Find where the given text appears and provide that cell's center as (X, Y) coordinate. 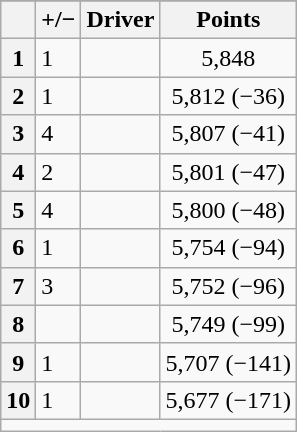
5,801 (−47) (228, 172)
Points (228, 20)
+/− (58, 20)
9 (18, 362)
5,812 (−36) (228, 96)
10 (18, 400)
7 (18, 286)
5,754 (−94) (228, 248)
5,749 (−99) (228, 324)
5,752 (−96) (228, 286)
5,807 (−41) (228, 134)
5,707 (−141) (228, 362)
Driver (120, 20)
5 (18, 210)
5,848 (228, 58)
6 (18, 248)
5,677 (−171) (228, 400)
5,800 (−48) (228, 210)
8 (18, 324)
